Return the (x, y) coordinate for the center point of the cell that contains the specified text.  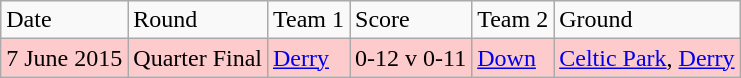
Team 1 (308, 20)
Quarter Final (198, 58)
Round (198, 20)
Date (64, 20)
0-12 v 0-11 (411, 58)
Down (513, 58)
Celtic Park, Derry (647, 58)
Team 2 (513, 20)
Derry (308, 58)
Ground (647, 20)
Score (411, 20)
7 June 2015 (64, 58)
